Search for the cell housing the specified text and yield its (x, y) center coordinate. 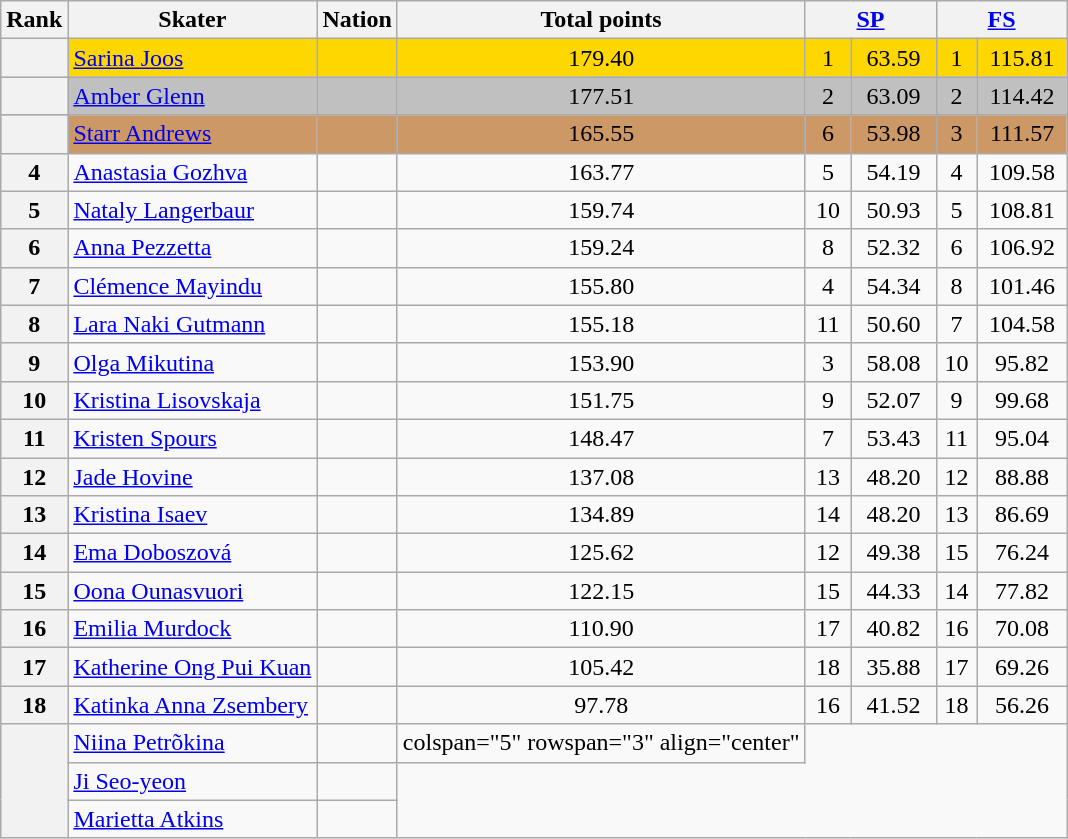
49.38 (894, 553)
Anastasia Gozhva (192, 172)
Anna Pezzetta (192, 248)
40.82 (894, 629)
56.26 (1022, 705)
63.09 (894, 96)
Olga Mikutina (192, 362)
165.55 (601, 134)
99.68 (1022, 400)
137.08 (601, 477)
Nation (357, 20)
153.90 (601, 362)
Ji Seo-yeon (192, 781)
54.19 (894, 172)
179.40 (601, 58)
41.52 (894, 705)
Kristina Lisovskaja (192, 400)
Kristen Spours (192, 438)
Amber Glenn (192, 96)
122.15 (601, 591)
163.77 (601, 172)
50.60 (894, 324)
70.08 (1022, 629)
Starr Andrews (192, 134)
109.58 (1022, 172)
Nataly Langerbaur (192, 210)
Sarina Joos (192, 58)
77.82 (1022, 591)
110.90 (601, 629)
95.04 (1022, 438)
114.42 (1022, 96)
155.18 (601, 324)
52.32 (894, 248)
SP (870, 20)
159.74 (601, 210)
134.89 (601, 515)
104.58 (1022, 324)
44.33 (894, 591)
Kristina Isaev (192, 515)
Rank (34, 20)
148.47 (601, 438)
115.81 (1022, 58)
97.78 (601, 705)
105.42 (601, 667)
Ema Doboszová (192, 553)
53.98 (894, 134)
Oona Ounasvuori (192, 591)
Clémence Mayindu (192, 286)
177.51 (601, 96)
69.26 (1022, 667)
52.07 (894, 400)
63.59 (894, 58)
86.69 (1022, 515)
35.88 (894, 667)
Skater (192, 20)
108.81 (1022, 210)
50.93 (894, 210)
95.82 (1022, 362)
colspan="5" rowspan="3" align="center" (601, 743)
151.75 (601, 400)
76.24 (1022, 553)
88.88 (1022, 477)
Katherine Ong Pui Kuan (192, 667)
Katinka Anna Zsembery (192, 705)
Niina Petrõkina (192, 743)
101.46 (1022, 286)
Jade Hovine (192, 477)
54.34 (894, 286)
Lara Naki Gutmann (192, 324)
FS (1002, 20)
53.43 (894, 438)
159.24 (601, 248)
Total points (601, 20)
Marietta Atkins (192, 819)
125.62 (601, 553)
111.57 (1022, 134)
Emilia Murdock (192, 629)
155.80 (601, 286)
58.08 (894, 362)
106.92 (1022, 248)
